Pinpoint the cell where the given text exists, returning its [X, Y] midpoint coordinate. 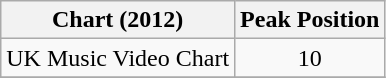
UK Music Video Chart [118, 58]
10 [310, 58]
Chart (2012) [118, 20]
Peak Position [310, 20]
